Provide the [X, Y] coordinate of the cell's center where the given text is located.  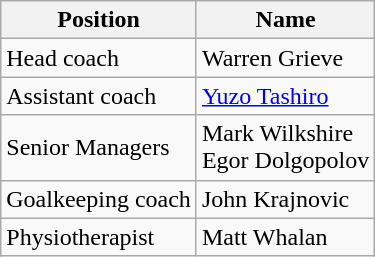
Warren Grieve [285, 58]
Yuzo Tashiro [285, 96]
Goalkeeping coach [99, 199]
Head coach [99, 58]
Mark Wilkshire Egor Dolgopolov [285, 148]
John Krajnovic [285, 199]
Position [99, 20]
Senior Managers [99, 148]
Name [285, 20]
Physiotherapist [99, 237]
Assistant coach [99, 96]
Matt Whalan [285, 237]
